Pinpoint the cell where the given text exists, returning its (x, y) midpoint coordinate. 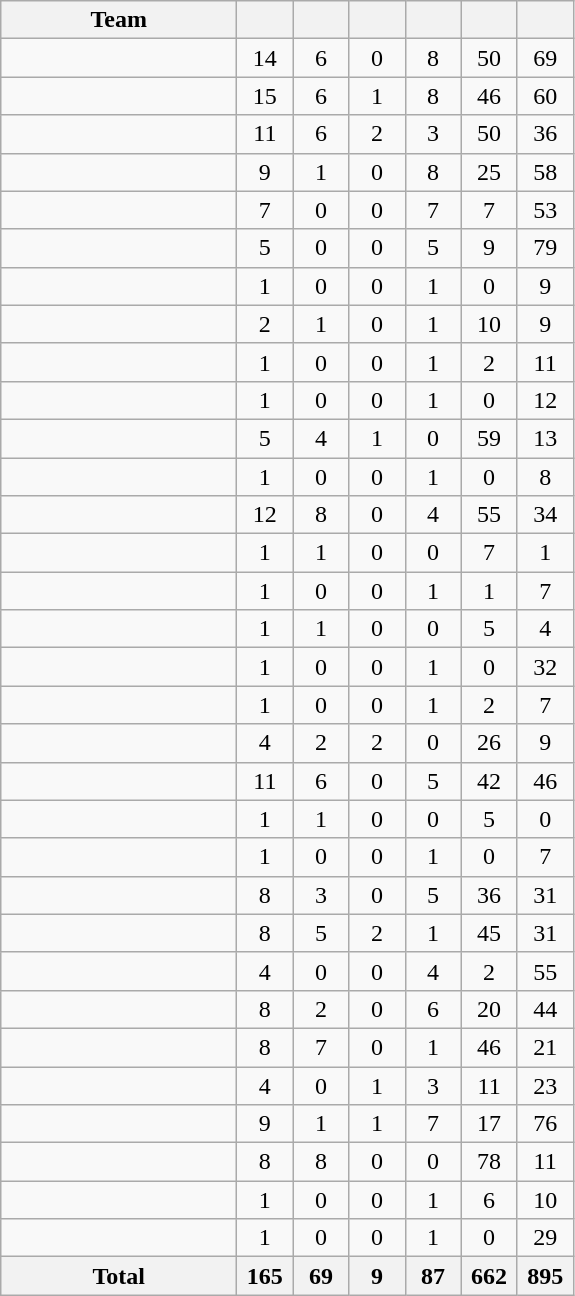
76 (545, 1124)
32 (545, 667)
17 (489, 1124)
45 (489, 933)
78 (489, 1162)
Total (119, 1276)
53 (545, 210)
26 (489, 743)
87 (433, 1276)
Team (119, 20)
13 (545, 438)
14 (265, 58)
23 (545, 1085)
25 (489, 172)
20 (489, 1009)
15 (265, 96)
59 (489, 438)
165 (265, 1276)
29 (545, 1238)
79 (545, 248)
44 (545, 1009)
21 (545, 1047)
42 (489, 781)
34 (545, 515)
58 (545, 172)
60 (545, 96)
895 (545, 1276)
662 (489, 1276)
